Identify which cell holds the provided text, then report its (x, y) central coordinate. 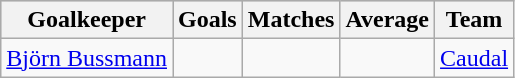
Matches (291, 20)
Goalkeeper (87, 20)
Björn Bussmann (87, 58)
Average (388, 20)
Goals (207, 20)
Team (474, 20)
Caudal (474, 58)
